Pinpoint the cell where the given text exists, returning its [x, y] midpoint coordinate. 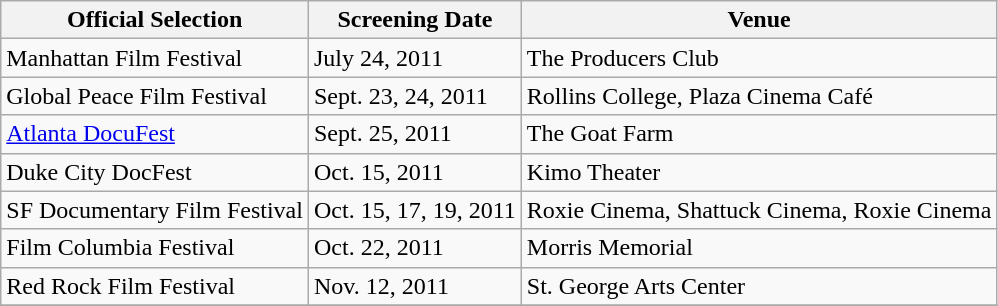
Duke City DocFest [155, 172]
Red Rock Film Festival [155, 286]
Oct. 15, 2011 [414, 172]
Oct. 22, 2011 [414, 248]
Rollins College, Plaza Cinema Café [759, 96]
Kimo Theater [759, 172]
Film Columbia Festival [155, 248]
Atlanta DocuFest [155, 134]
Screening Date [414, 20]
SF Documentary Film Festival [155, 210]
Morris Memorial [759, 248]
July 24, 2011 [414, 58]
The Goat Farm [759, 134]
Manhattan Film Festival [155, 58]
Sept. 25, 2011 [414, 134]
Global Peace Film Festival [155, 96]
Nov. 12, 2011 [414, 286]
Roxie Cinema, Shattuck Cinema, Roxie Cinema [759, 210]
The Producers Club [759, 58]
Oct. 15, 17, 19, 2011 [414, 210]
Sept. 23, 24, 2011 [414, 96]
Venue [759, 20]
St. George Arts Center [759, 286]
Official Selection [155, 20]
